Capture the cell that displays the provided text and extract its (x, y) central coordinate. 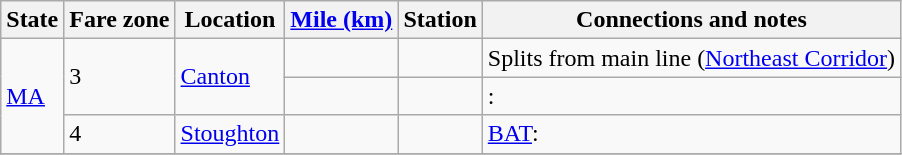
Station (440, 20)
: (691, 96)
3 (120, 77)
BAT: (691, 134)
State (32, 20)
4 (120, 134)
Splits from main line (Northeast Corridor) (691, 58)
Canton (230, 77)
Stoughton (230, 134)
MA (32, 96)
Mile (km) (342, 20)
Location (230, 20)
Fare zone (120, 20)
Connections and notes (691, 20)
